Find where the given text appears and provide that cell's center as [X, Y] coordinate. 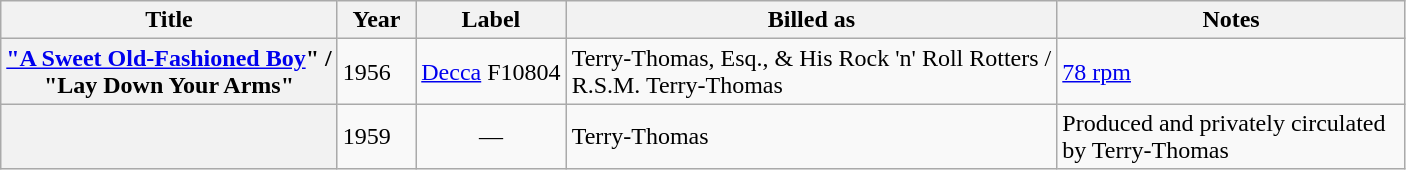
1959 [376, 136]
"A Sweet Old-Fashioned Boy" /"Lay Down Your Arms" [169, 72]
Terry-Thomas [812, 136]
Notes [1232, 20]
Title [169, 20]
Produced and privately circulated by Terry-Thomas [1232, 136]
— [491, 136]
Year [376, 20]
Billed as [812, 20]
78 rpm [1232, 72]
Decca F10804 [491, 72]
1956 [376, 72]
Terry-Thomas, Esq., & His Rock 'n' Roll Rotters /R.S.M. Terry-Thomas [812, 72]
Label [491, 20]
